Detect which cell encompasses the target text, then output its (X, Y) center coordinate. 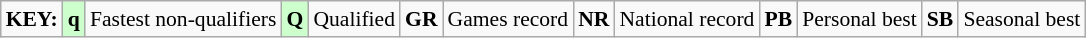
SB (940, 19)
Seasonal best (1022, 19)
Fastest non-qualifiers (184, 19)
q (74, 19)
Personal best (860, 19)
NR (594, 19)
KEY: (32, 19)
Games record (508, 19)
Q (294, 19)
National record (686, 19)
Qualified (354, 19)
GR (422, 19)
PB (778, 19)
